From the cell containing the given text, extract its center point as (X, Y) coordinate. 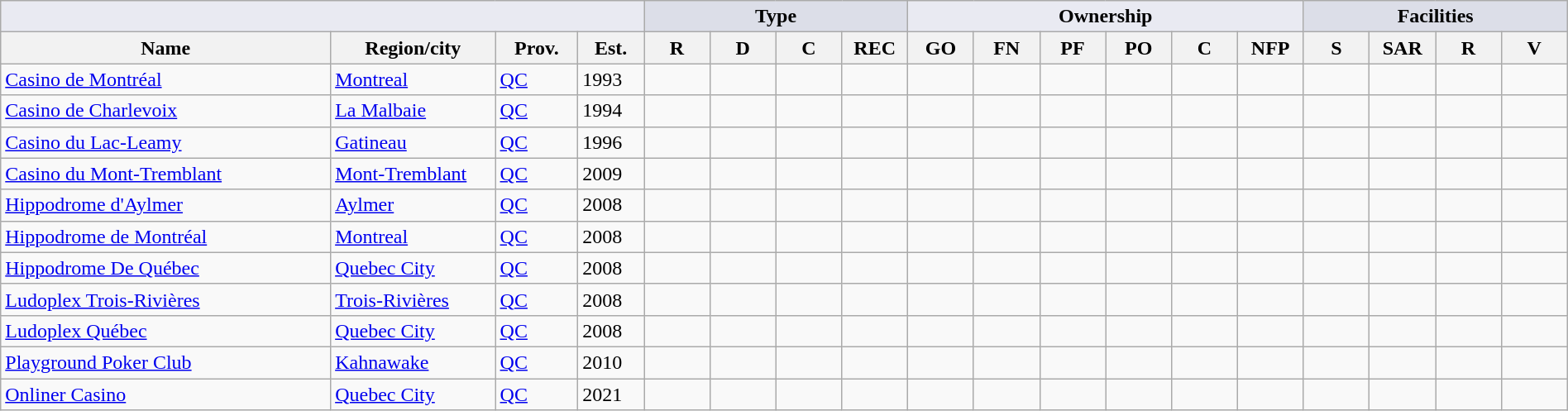
Type (776, 17)
La Malbaie (414, 111)
1996 (611, 142)
D (743, 48)
NFP (1270, 48)
PF (1073, 48)
Casino du Lac-Leamy (165, 142)
S (1336, 48)
Ludoplex Trois-Rivières (165, 299)
FN (1006, 48)
Mont-Tremblant (414, 174)
Est. (611, 48)
SAR (1403, 48)
GO (941, 48)
Region/city (414, 48)
1993 (611, 79)
Name (165, 48)
Casino du Mont-Tremblant (165, 174)
Hippodrome de Montréal (165, 237)
Playground Poker Club (165, 362)
2009 (611, 174)
Aylmer (414, 205)
Gatineau (414, 142)
2010 (611, 362)
Prov. (537, 48)
Ludoplex Québec (165, 331)
Onliner Casino (165, 394)
Hippodrome d'Aylmer (165, 205)
Casino de Montréal (165, 79)
Hippodrome De Québec (165, 268)
Facilities (1436, 17)
REC (875, 48)
Ownership (1107, 17)
PO (1139, 48)
Kahnawake (414, 362)
Casino de Charlevoix (165, 111)
Trois-Rivières (414, 299)
1994 (611, 111)
2021 (611, 394)
V (1534, 48)
